Find where the given text appears and provide that cell's center as (x, y) coordinate. 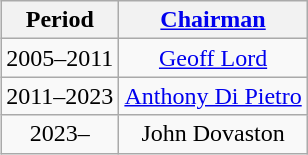
John Dovaston (213, 134)
Chairman (213, 20)
2005–2011 (60, 58)
2011–2023 (60, 96)
Period (60, 20)
Geoff Lord (213, 58)
2023– (60, 134)
Anthony Di Pietro (213, 96)
